Capture the cell that displays the provided text and extract its [X, Y] central coordinate. 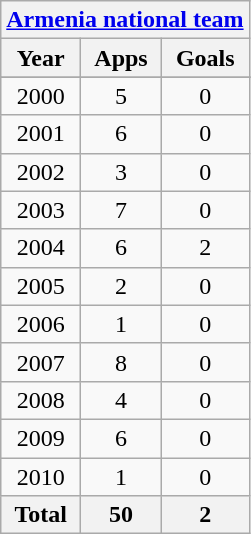
2008 [41, 400]
50 [122, 515]
2000 [41, 96]
Total [41, 515]
2006 [41, 324]
3 [122, 172]
Goals [205, 58]
2001 [41, 134]
2004 [41, 248]
2010 [41, 477]
2003 [41, 210]
8 [122, 362]
Apps [122, 58]
2002 [41, 172]
2007 [41, 362]
4 [122, 400]
2009 [41, 438]
7 [122, 210]
2005 [41, 286]
Year [41, 58]
Armenia national team [125, 20]
5 [122, 96]
